Capture the cell that displays the provided text and extract its (x, y) central coordinate. 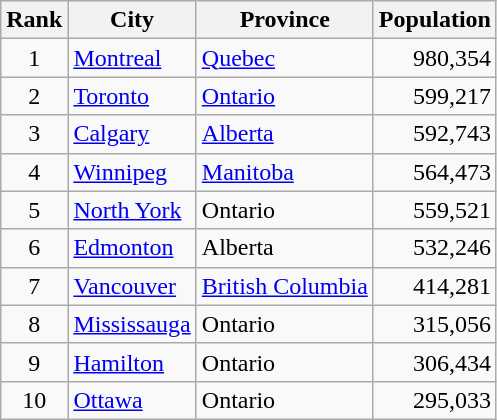
Calgary (132, 134)
Vancouver (132, 286)
559,521 (434, 210)
3 (34, 134)
295,033 (434, 400)
Hamilton (132, 362)
Edmonton (132, 248)
592,743 (434, 134)
North York (132, 210)
Toronto (132, 96)
5 (34, 210)
315,056 (434, 324)
306,434 (434, 362)
4 (34, 172)
Mississauga (132, 324)
8 (34, 324)
6 (34, 248)
Quebec (284, 58)
7 (34, 286)
Population (434, 20)
Manitoba (284, 172)
2 (34, 96)
Rank (34, 20)
1 (34, 58)
Montreal (132, 58)
980,354 (434, 58)
Ottawa (132, 400)
532,246 (434, 248)
Winnipeg (132, 172)
Province (284, 20)
British Columbia (284, 286)
414,281 (434, 286)
9 (34, 362)
599,217 (434, 96)
564,473 (434, 172)
City (132, 20)
10 (34, 400)
